Identify which cell holds the provided text, then report its (x, y) central coordinate. 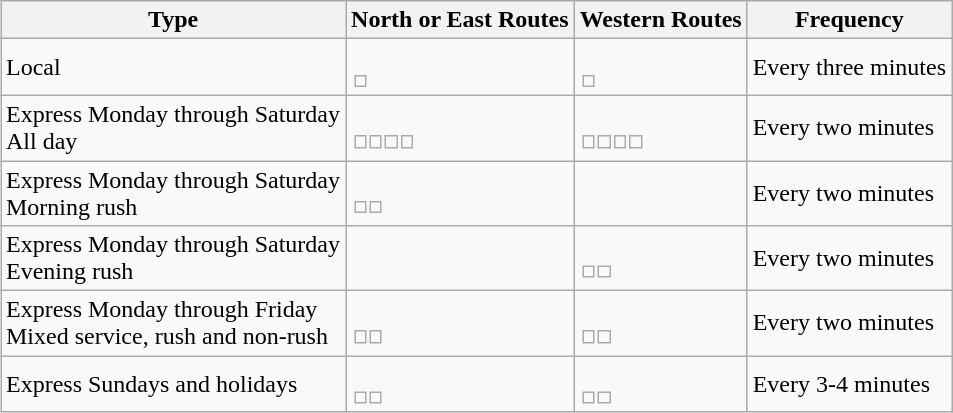
Express Monday through SaturdayAll day (172, 128)
Every three minutes (849, 68)
Western Routes (660, 20)
North or East Routes (460, 20)
Express Sundays and holidays (172, 384)
Frequency (849, 20)
Type (172, 20)
Every 3-4 minutes (849, 384)
Express Monday through FridayMixed service, rush and non-rush (172, 324)
Express Monday through SaturdayEvening rush (172, 258)
Local (172, 68)
Express Monday through SaturdayMorning rush (172, 192)
